Provide the (X, Y) coordinate of the cell's center where the given text is located.  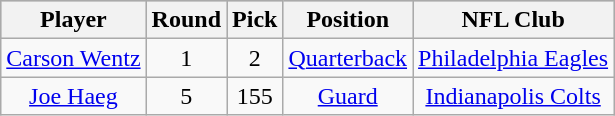
Quarterback (348, 58)
Joe Haeg (74, 96)
5 (186, 96)
NFL Club (514, 20)
Player (74, 20)
Philadelphia Eagles (514, 58)
155 (255, 96)
Guard (348, 96)
2 (255, 58)
Indianapolis Colts (514, 96)
Position (348, 20)
1 (186, 58)
Pick (255, 20)
Carson Wentz (74, 58)
Round (186, 20)
